Search for the cell housing the specified text and yield its (x, y) center coordinate. 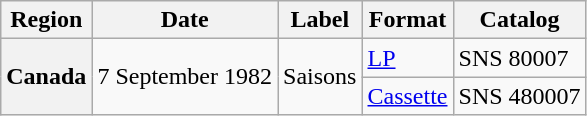
7 September 1982 (185, 77)
LP (408, 58)
Catalog (520, 20)
SNS 480007 (520, 96)
SNS 80007 (520, 58)
Label (320, 20)
Format (408, 20)
Canada (46, 77)
Cassette (408, 96)
Date (185, 20)
Saisons (320, 77)
Region (46, 20)
